For the text-containing cell, return its midpoint in [X, Y] coordinate format. 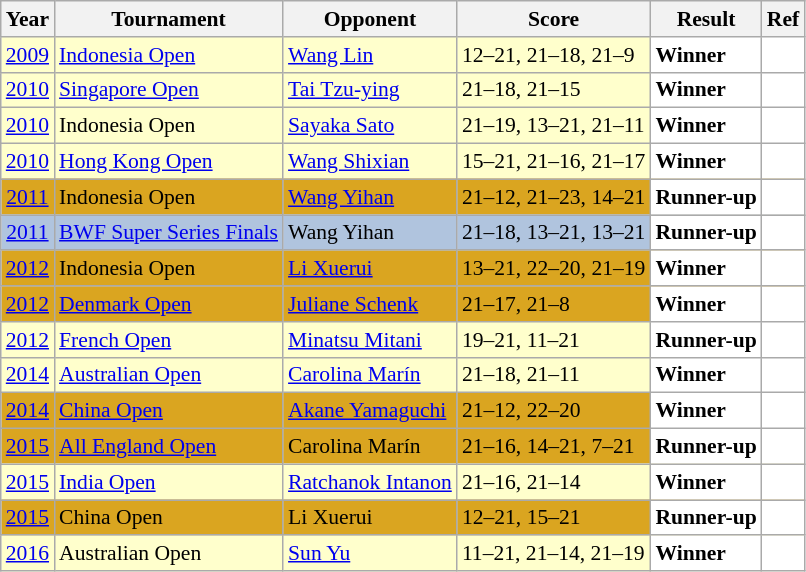
Tournament [168, 19]
21–18, 21–11 [554, 375]
13–21, 22–20, 21–19 [554, 269]
Opponent [370, 19]
12–21, 21–18, 21–9 [554, 55]
India Open [168, 482]
2016 [28, 554]
Sun Yu [370, 554]
15–21, 21–16, 21–17 [554, 162]
21–16, 14–21, 7–21 [554, 447]
BWF Super Series Finals [168, 233]
Juliane Schenk [370, 304]
Sayaka Sato [370, 126]
19–21, 11–21 [554, 340]
French Open [168, 340]
Singapore Open [168, 90]
21–18, 21–15 [554, 90]
Tai Tzu-ying [370, 90]
Ref [783, 19]
21–12, 22–20 [554, 411]
21–16, 21–14 [554, 482]
All England Open [168, 447]
12–21, 15–21 [554, 518]
Wang Lin [370, 55]
21–18, 13–21, 13–21 [554, 233]
21–19, 13–21, 21–11 [554, 126]
Score [554, 19]
Ratchanok Intanon [370, 482]
Akane Yamaguchi [370, 411]
Minatsu Mitani [370, 340]
2009 [28, 55]
Denmark Open [168, 304]
21–17, 21–8 [554, 304]
21–12, 21–23, 14–21 [554, 197]
Result [706, 19]
11–21, 21–14, 21–19 [554, 554]
Year [28, 19]
Hong Kong Open [168, 162]
Wang Shixian [370, 162]
